Search for the cell housing the specified text and yield its (x, y) center coordinate. 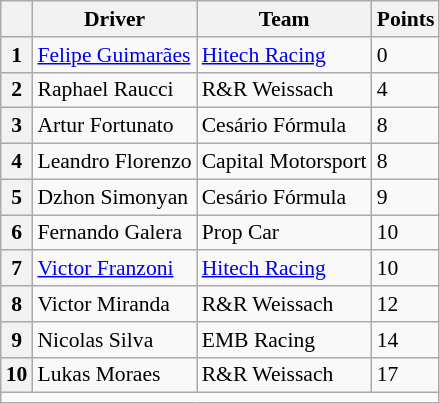
Victor Franzoni (114, 269)
0 (406, 55)
1 (17, 55)
Fernando Galera (114, 233)
Prop Car (284, 233)
Raphael Raucci (114, 90)
Artur Fortunato (114, 126)
Dzhon Simonyan (114, 197)
6 (17, 233)
5 (17, 197)
Lukas Moraes (114, 375)
Driver (114, 19)
Team (284, 19)
Nicolas Silva (114, 340)
Victor Miranda (114, 304)
Points (406, 19)
12 (406, 304)
14 (406, 340)
Leandro Florenzo (114, 162)
Felipe Guimarães (114, 55)
EMB Racing (284, 340)
3 (17, 126)
Capital Motorsport (284, 162)
7 (17, 269)
2 (17, 90)
17 (406, 375)
